From the cell containing the given text, extract its center point as [x, y] coordinate. 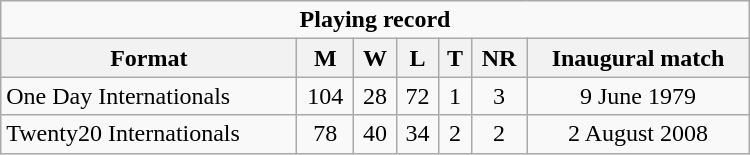
28 [375, 96]
Twenty20 Internationals [149, 134]
40 [375, 134]
78 [326, 134]
Inaugural match [638, 58]
104 [326, 96]
L [417, 58]
Playing record [375, 20]
3 [498, 96]
T [456, 58]
72 [417, 96]
NR [498, 58]
1 [456, 96]
W [375, 58]
34 [417, 134]
9 June 1979 [638, 96]
M [326, 58]
One Day Internationals [149, 96]
Format [149, 58]
2 August 2008 [638, 134]
